Output the (x, y) coordinate of the center of the cell containing the given text.  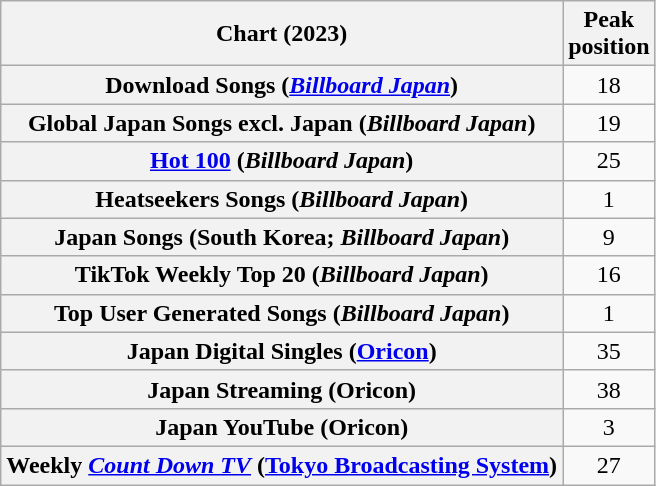
Download Songs (Billboard Japan) (282, 85)
Japan YouTube (Oricon) (282, 427)
Peakposition (609, 34)
Japan Songs (South Korea; Billboard Japan) (282, 237)
35 (609, 351)
Japan Digital Singles (Oricon) (282, 351)
3 (609, 427)
25 (609, 161)
Heatseekers Songs (Billboard Japan) (282, 199)
Weekly Count Down TV (Tokyo Broadcasting System) (282, 465)
16 (609, 275)
27 (609, 465)
18 (609, 85)
TikTok Weekly Top 20 (Billboard Japan) (282, 275)
Global Japan Songs excl. Japan (Billboard Japan) (282, 123)
19 (609, 123)
Chart (2023) (282, 34)
Hot 100 (Billboard Japan) (282, 161)
9 (609, 237)
Top User Generated Songs (Billboard Japan) (282, 313)
38 (609, 389)
Japan Streaming (Oricon) (282, 389)
